Scan for the cell matching the given text and deliver its [x, y] coordinate at center. 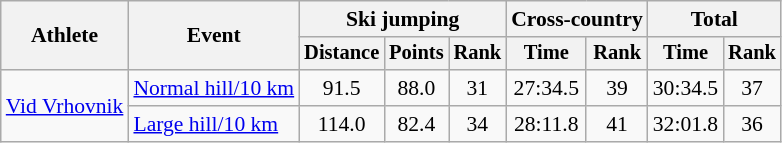
39 [616, 88]
Points [416, 54]
91.5 [342, 88]
Athlete [65, 36]
Normal hill/10 km [214, 88]
41 [616, 124]
Ski jumping [402, 19]
34 [478, 124]
Cross-country [577, 19]
Event [214, 36]
88.0 [416, 88]
Total [714, 19]
32:01.8 [686, 124]
31 [478, 88]
28:11.8 [546, 124]
82.4 [416, 124]
36 [752, 124]
37 [752, 88]
30:34.5 [686, 88]
114.0 [342, 124]
27:34.5 [546, 88]
Large hill/10 km [214, 124]
Vid Vrhovnik [65, 106]
Distance [342, 54]
